Extract the (X, Y) coordinate from the center of the cell holding the provided text.  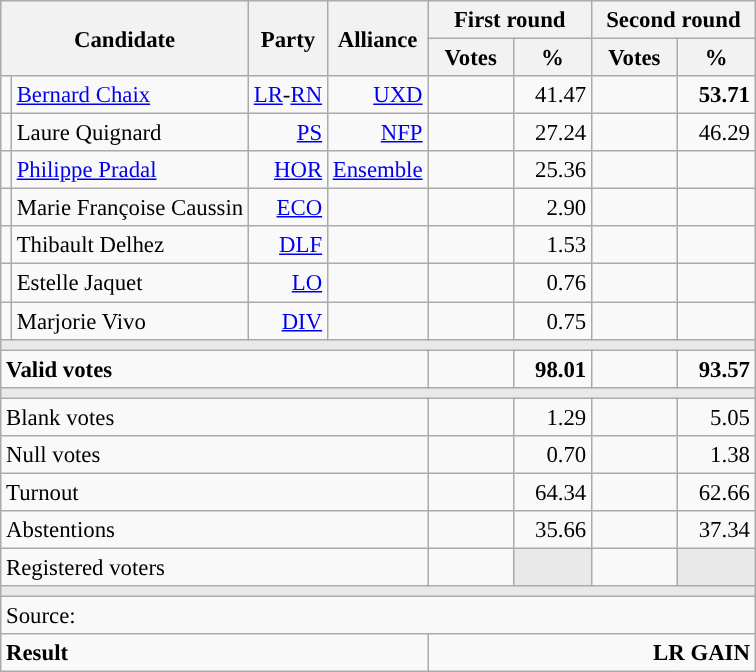
Philippe Pradal (130, 170)
Second round (674, 20)
Party (288, 38)
DLF (288, 245)
Marie Françoise Caussin (130, 208)
Bernard Chaix (130, 95)
Candidate (125, 38)
Ensemble (377, 170)
Null votes (214, 455)
1.53 (552, 245)
2.90 (552, 208)
Valid votes (214, 369)
62.66 (716, 492)
64.34 (552, 492)
Laure Quignard (130, 133)
93.57 (716, 369)
Abstentions (214, 530)
98.01 (552, 369)
LR GAIN (592, 653)
First round (510, 20)
0.76 (552, 283)
HOR (288, 170)
53.71 (716, 95)
UXD (377, 95)
46.29 (716, 133)
27.24 (552, 133)
1.29 (552, 417)
ECO (288, 208)
PS (288, 133)
37.34 (716, 530)
5.05 (716, 417)
1.38 (716, 455)
35.66 (552, 530)
DIV (288, 321)
Turnout (214, 492)
0.75 (552, 321)
Alliance (377, 38)
Registered voters (214, 567)
41.47 (552, 95)
Thibault Delhez (130, 245)
LR-RN (288, 95)
0.70 (552, 455)
Blank votes (214, 417)
Marjorie Vivo (130, 321)
Source: (378, 616)
LO (288, 283)
Estelle Jaquet (130, 283)
NFP (377, 133)
Result (214, 653)
25.36 (552, 170)
